Output the (X, Y) coordinate of the center of the cell containing the given text.  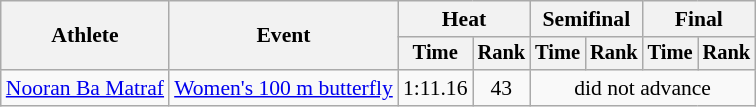
Final (699, 19)
Heat (464, 19)
Athlete (85, 36)
Women's 100 m butterfly (284, 88)
Nooran Ba Matraf (85, 88)
Event (284, 36)
1:11.16 (436, 88)
did not advance (642, 88)
Semifinal (586, 19)
43 (502, 88)
